Provide the (X, Y) coordinate of the cell's center where the given text is located.  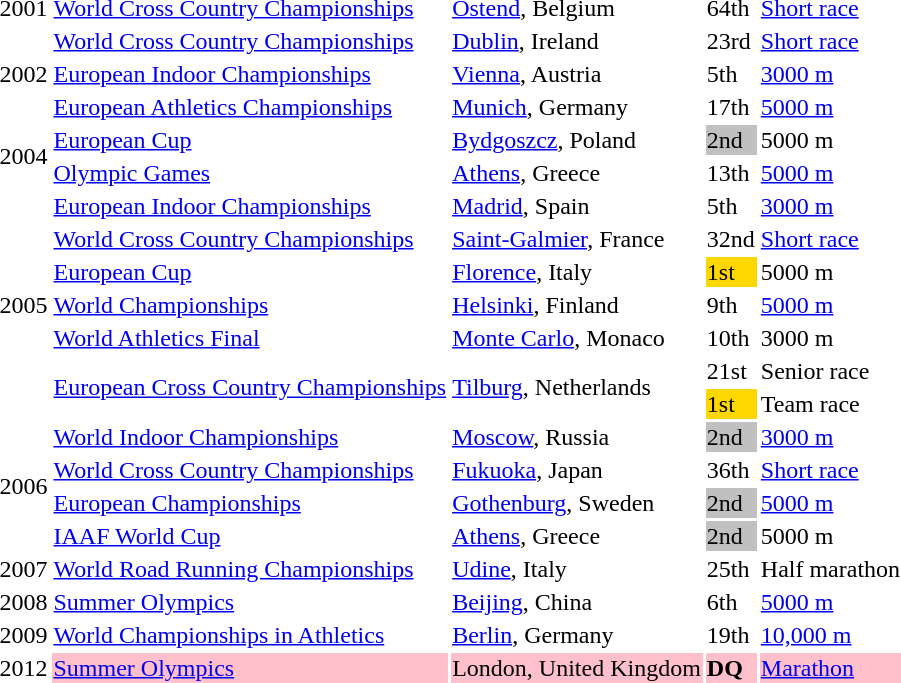
Helsinki, Finland (577, 305)
Tilburg, Netherlands (577, 388)
Team race (830, 404)
European Athletics Championships (250, 107)
World Indoor Championships (250, 437)
Gothenburg, Sweden (577, 503)
World Road Running Championships (250, 569)
Berlin, Germany (577, 635)
Monte Carlo, Monaco (577, 338)
Florence, Italy (577, 272)
World Athletics Final (250, 338)
Senior race (830, 371)
Udine, Italy (577, 569)
Moscow, Russia (577, 437)
European Cross Country Championships (250, 388)
Saint-Galmier, France (577, 239)
10,000 m (830, 635)
World Championships (250, 305)
DQ (730, 668)
Beijing, China (577, 602)
Olympic Games (250, 173)
IAAF World Cup (250, 536)
Bydgoszcz, Poland (577, 140)
32nd (730, 239)
London, United Kingdom (577, 668)
Dublin, Ireland (577, 41)
19th (730, 635)
European Championships (250, 503)
Marathon (830, 668)
25th (730, 569)
10th (730, 338)
Vienna, Austria (577, 74)
9th (730, 305)
Madrid, Spain (577, 206)
36th (730, 470)
Fukuoka, Japan (577, 470)
6th (730, 602)
17th (730, 107)
21st (730, 371)
Half marathon (830, 569)
World Championships in Athletics (250, 635)
23rd (730, 41)
13th (730, 173)
Munich, Germany (577, 107)
